Extract the [x, y] coordinate from the center of the cell holding the provided text.  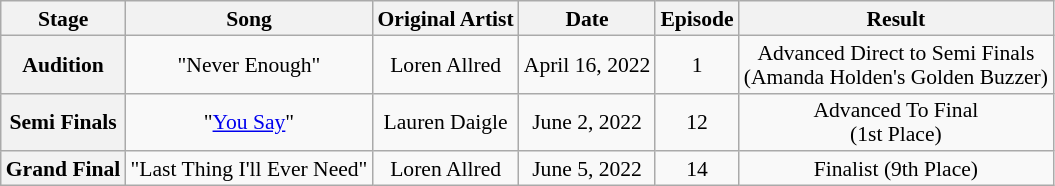
Audition [64, 64]
Semi Finals [64, 122]
Advanced To Final (1st Place) [896, 122]
Grand Final [64, 169]
Original Artist [445, 18]
April 16, 2022 [588, 64]
"Last Thing I'll Ever Need" [248, 169]
Advanced Direct to Semi Finals (Amanda Holden's Golden Buzzer) [896, 64]
Song [248, 18]
14 [696, 169]
Finalist (9th Place) [896, 169]
"You Say" [248, 122]
Result [896, 18]
"Never Enough" [248, 64]
June 2, 2022 [588, 122]
12 [696, 122]
Episode [696, 18]
Lauren Daigle [445, 122]
1 [696, 64]
Stage [64, 18]
June 5, 2022 [588, 169]
Date [588, 18]
